Provide the [X, Y] coordinate of the cell's center where the given text is located.  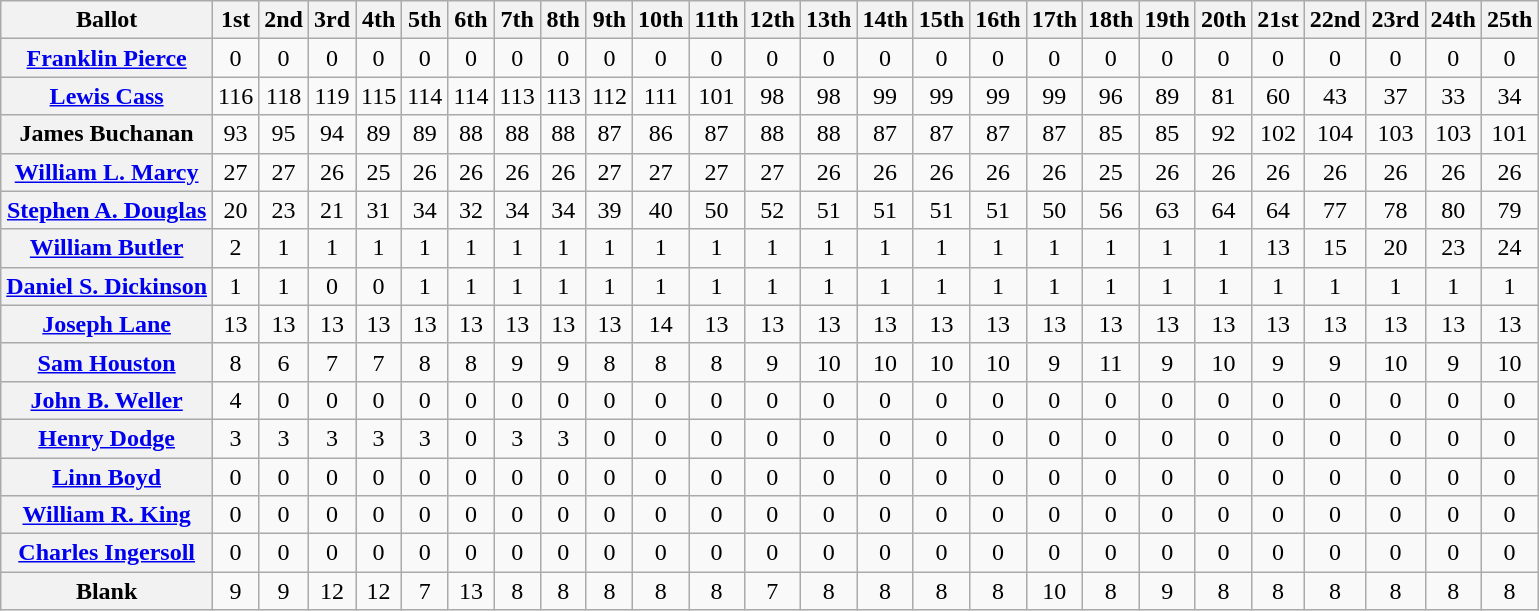
119 [332, 96]
116 [236, 96]
12th [772, 20]
111 [661, 96]
Henry Dodge [107, 438]
7th [517, 20]
Franklin Pierce [107, 58]
19th [1167, 20]
William R. King [107, 515]
16th [998, 20]
80 [1453, 210]
4th [379, 20]
John B. Weller [107, 400]
William L. Marcy [107, 172]
118 [284, 96]
33 [1453, 96]
77 [1335, 210]
31 [379, 210]
Joseph Lane [107, 324]
Daniel S. Dickinson [107, 286]
21st [1278, 20]
3rd [332, 20]
43 [1335, 96]
92 [1223, 134]
Stephen A. Douglas [107, 210]
2nd [284, 20]
23rd [1396, 20]
James Buchanan [107, 134]
63 [1167, 210]
96 [1111, 96]
Lewis Cass [107, 96]
11th [716, 20]
95 [284, 134]
20th [1223, 20]
18th [1111, 20]
22nd [1335, 20]
24th [1453, 20]
15th [941, 20]
104 [1335, 134]
Sam Houston [107, 362]
15 [1335, 248]
8th [563, 20]
115 [379, 96]
10th [661, 20]
William Butler [107, 248]
102 [1278, 134]
4 [236, 400]
56 [1111, 210]
21 [332, 210]
39 [609, 210]
2 [236, 248]
32 [471, 210]
9th [609, 20]
40 [661, 210]
79 [1509, 210]
6 [284, 362]
6th [471, 20]
78 [1396, 210]
11 [1111, 362]
5th [425, 20]
94 [332, 134]
17th [1054, 20]
52 [772, 210]
93 [236, 134]
13th [828, 20]
Ballot [107, 20]
37 [1396, 96]
1st [236, 20]
112 [609, 96]
60 [1278, 96]
81 [1223, 96]
Charles Ingersoll [107, 553]
25th [1509, 20]
14 [661, 324]
Blank [107, 591]
86 [661, 134]
14th [885, 20]
Linn Boyd [107, 477]
24 [1509, 248]
